Return (X, Y) of the center of cell containing provided text 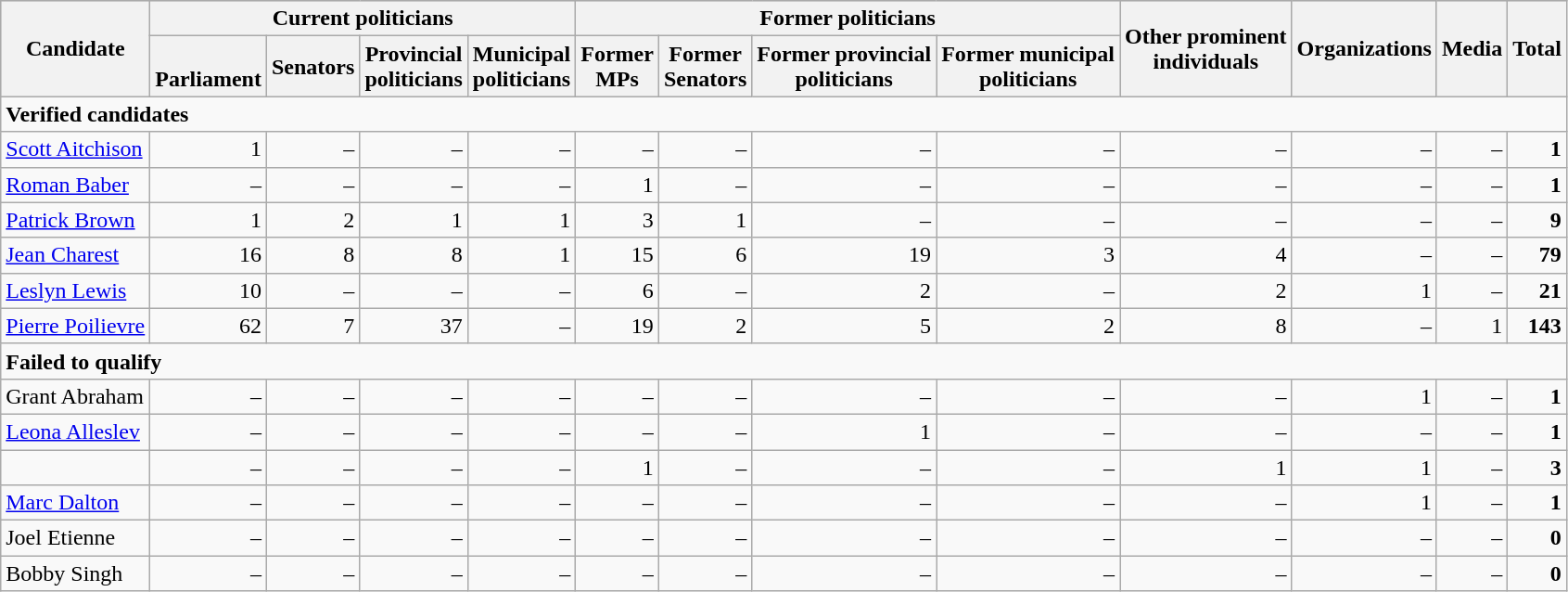
Municipalpoliticians (521, 67)
Patrick Brown (76, 220)
10 (209, 290)
Current politicians (363, 19)
7 (312, 326)
Former provincialpoliticians (844, 67)
FormerMPs (618, 67)
79 (1537, 255)
FormerSenators (705, 67)
Organizations (1364, 48)
9 (1537, 220)
16 (209, 255)
Leslyn Lewis (76, 290)
Other prominentindividuals (1206, 48)
Jean Charest (76, 255)
5 (844, 326)
21 (1537, 290)
Former municipalpoliticians (1028, 67)
Grant Abraham (76, 396)
Provincialpoliticians (414, 67)
Leona Alleslev (76, 431)
Bobby Singh (76, 573)
37 (414, 326)
143 (1537, 326)
62 (209, 326)
Roman Baber (76, 185)
Pierre Poilievre (76, 326)
Senators (312, 67)
Candidate (76, 48)
Failed to qualify (784, 361)
Total (1537, 48)
Scott Aitchison (76, 149)
15 (618, 255)
Former politicians (848, 19)
Verified candidates (784, 114)
Marc Dalton (76, 503)
Parliament (209, 67)
4 (1206, 255)
Media (1472, 48)
Joel Etienne (76, 538)
